Capture the cell that displays the provided text and extract its (x, y) central coordinate. 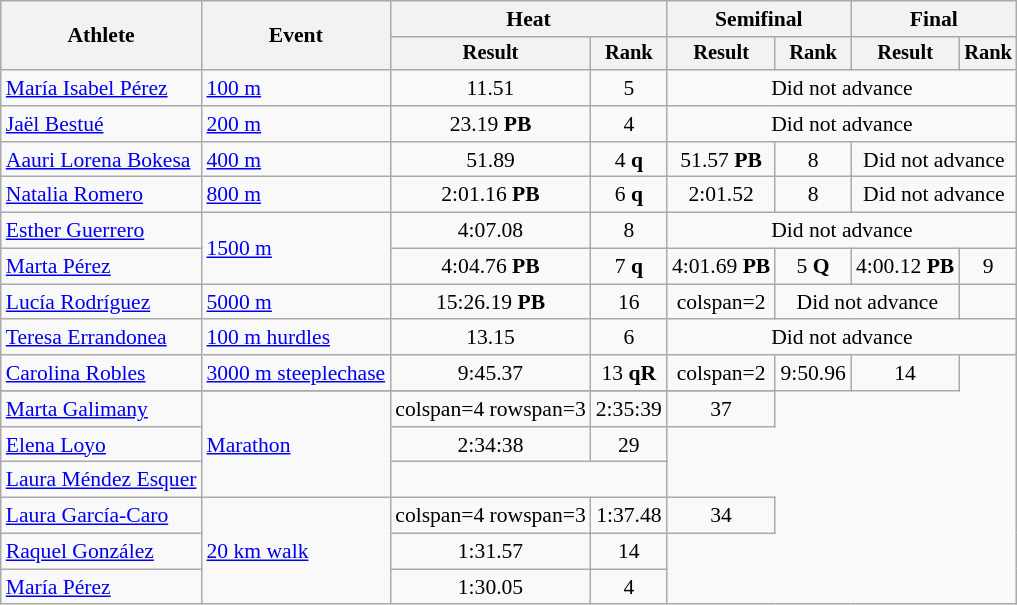
5000 m (296, 302)
9:45.37 (490, 373)
Aauri Lorena Bokesa (102, 160)
2:01.16 PB (490, 195)
4:07.08 (490, 231)
Heat (528, 19)
Event (296, 36)
16 (629, 302)
400 m (296, 160)
Teresa Errandonea (102, 338)
2:01.52 (721, 195)
51.57 PB (721, 160)
51.89 (490, 160)
Esther Guerrero (102, 231)
4:04.76 PB (490, 267)
5 Q (812, 267)
7 q (629, 267)
13.15 (490, 338)
9:50.96 (812, 373)
100 m hurdles (296, 338)
María Pérez (102, 587)
3000 m steeplechase (296, 373)
Marathon (296, 444)
20 km walk (296, 552)
Elena Loyo (102, 445)
1:37.48 (629, 516)
37 (721, 409)
4:00.12 PB (905, 267)
Marta Pérez (102, 267)
2:35:39 (629, 409)
13 qR (629, 373)
1500 m (296, 248)
15:26.19 PB (490, 302)
23.19 PB (490, 124)
11.51 (490, 88)
Raquel González (102, 552)
2:34:38 (490, 445)
Final (934, 19)
34 (721, 516)
Semifinal (759, 19)
Marta Galimany (102, 409)
Carolina Robles (102, 373)
29 (629, 445)
María Isabel Pérez (102, 88)
Jaël Bestué (102, 124)
800 m (296, 195)
Laura Méndez Esquer (102, 480)
100 m (296, 88)
Lucía Rodríguez (102, 302)
Laura García-Caro (102, 516)
4:01.69 PB (721, 267)
9 (988, 267)
6 q (629, 195)
5 (629, 88)
1:30.05 (490, 587)
6 (629, 338)
200 m (296, 124)
1:31.57 (490, 552)
Natalia Romero (102, 195)
Athlete (102, 36)
4 q (629, 160)
